For the text-containing cell, return its midpoint in (X, Y) coordinate format. 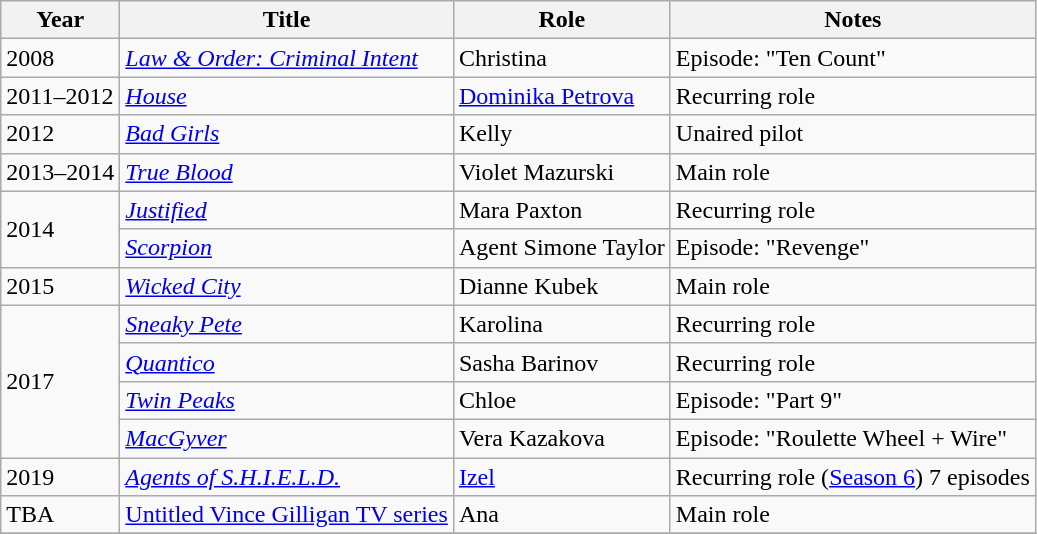
Christina (562, 58)
Role (562, 20)
2013–2014 (60, 172)
Dominika Petrova (562, 96)
Wicked City (287, 286)
Episode: "Part 9" (852, 400)
2015 (60, 286)
Agents of S.H.I.E.L.D. (287, 477)
Year (60, 20)
Kelly (562, 134)
2008 (60, 58)
MacGyver (287, 438)
Vera Kazakova (562, 438)
Bad Girls (287, 134)
2017 (60, 381)
2019 (60, 477)
Scorpion (287, 248)
House (287, 96)
TBA (60, 515)
Notes (852, 20)
Recurring role (Season 6) 7 episodes (852, 477)
Sneaky Pete (287, 324)
Dianne Kubek (562, 286)
Agent Simone Taylor (562, 248)
Law & Order: Criminal Intent (287, 58)
Izel (562, 477)
Episode: "Roulette Wheel + Wire" (852, 438)
Twin Peaks (287, 400)
Mara Paxton (562, 210)
Title (287, 20)
Quantico (287, 362)
Ana (562, 515)
Justified (287, 210)
True Blood (287, 172)
Episode: "Revenge" (852, 248)
Sasha Barinov (562, 362)
2012 (60, 134)
2011–2012 (60, 96)
Unaired pilot (852, 134)
Karolina (562, 324)
Violet Mazurski (562, 172)
Untitled Vince Gilligan TV series (287, 515)
2014 (60, 229)
Chloe (562, 400)
Episode: "Ten Count" (852, 58)
